Detect which cell encompasses the target text, then output its (x, y) center coordinate. 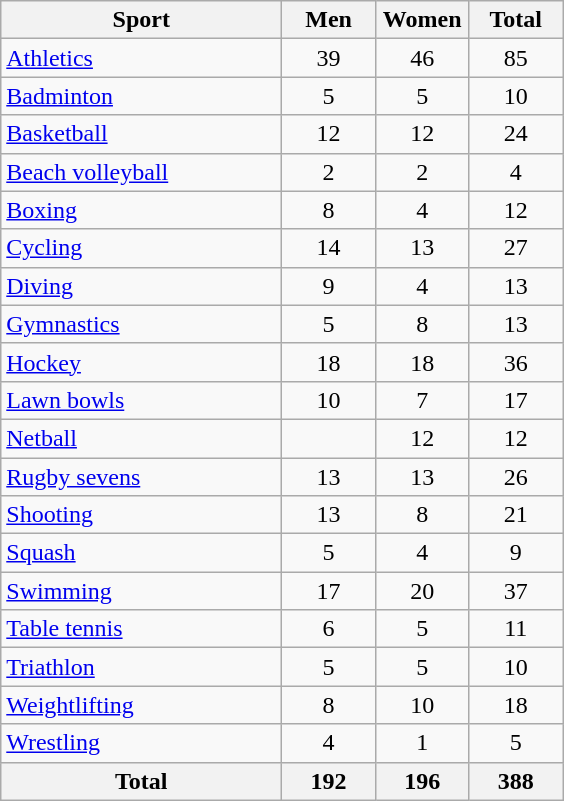
Shooting (142, 515)
1 (422, 743)
14 (329, 248)
Badminton (142, 96)
196 (422, 781)
Squash (142, 553)
Cycling (142, 248)
85 (516, 58)
Triathlon (142, 667)
Wrestling (142, 743)
Hockey (142, 362)
Sport (142, 20)
Men (329, 20)
388 (516, 781)
21 (516, 515)
192 (329, 781)
Swimming (142, 591)
27 (516, 248)
26 (516, 477)
Boxing (142, 210)
7 (422, 400)
Basketball (142, 134)
37 (516, 591)
Weightlifting (142, 705)
Table tennis (142, 629)
Gymnastics (142, 324)
24 (516, 134)
20 (422, 591)
Lawn bowls (142, 400)
11 (516, 629)
6 (329, 629)
Diving (142, 286)
Athletics (142, 58)
39 (329, 58)
46 (422, 58)
Beach volleyball (142, 172)
36 (516, 362)
Netball (142, 438)
Rugby sevens (142, 477)
Women (422, 20)
